Detect which cell encompasses the target text, then output its (x, y) center coordinate. 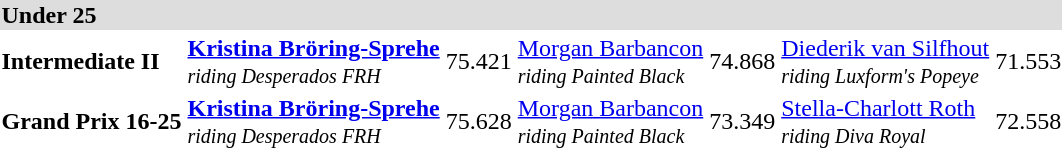
Morgan Barbancon riding Painted Black (610, 62)
Intermediate II (92, 62)
74.868 (742, 62)
75.421 (478, 62)
Diederik van Silfhout riding Luxform's Popeye (886, 62)
Kristina Bröring-Sprehe riding Desperados FRH (314, 62)
